Output the (x, y) coordinate of the center of the cell containing the given text.  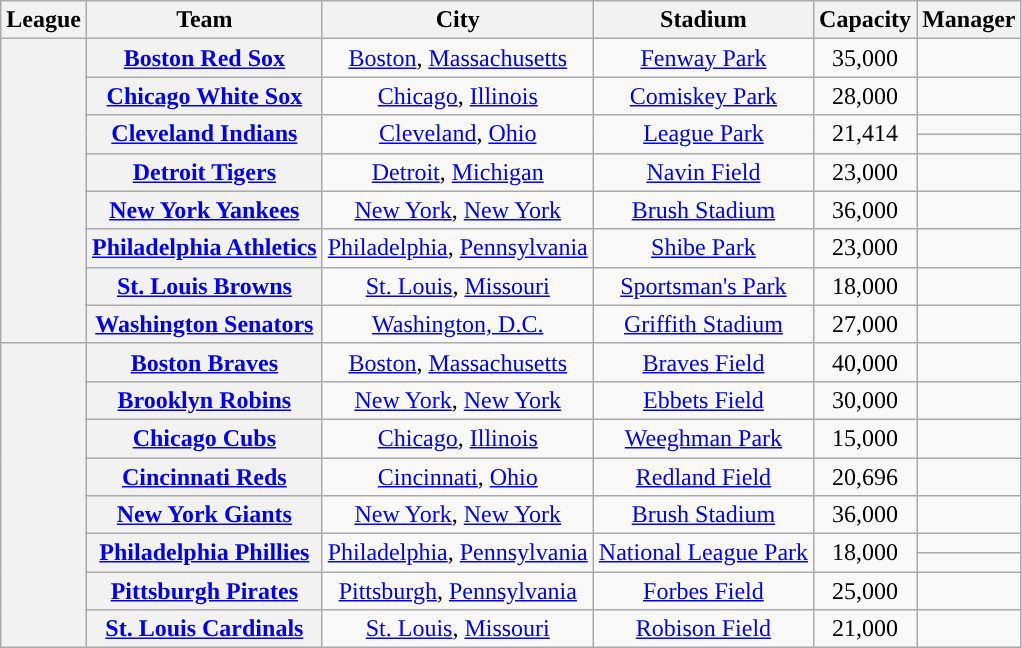
Detroit, Michigan (458, 172)
Team (204, 20)
National League Park (703, 553)
Washington Senators (204, 324)
27,000 (866, 324)
Manager (969, 20)
League Park (703, 134)
Shibe Park (703, 248)
Cleveland Indians (204, 134)
Braves Field (703, 362)
City (458, 20)
28,000 (866, 96)
Sportsman's Park (703, 286)
Philadelphia Athletics (204, 248)
Robison Field (703, 629)
Cleveland, Ohio (458, 134)
Ebbets Field (703, 400)
Griffith Stadium (703, 324)
Fenway Park (703, 58)
St. Louis Browns (204, 286)
35,000 (866, 58)
Boston Red Sox (204, 58)
St. Louis Cardinals (204, 629)
Detroit Tigers (204, 172)
15,000 (866, 438)
New York Yankees (204, 210)
Pittsburgh, Pennsylvania (458, 591)
Comiskey Park (703, 96)
Cincinnati, Ohio (458, 477)
League (44, 20)
Stadium (703, 20)
Boston Braves (204, 362)
Weeghman Park (703, 438)
Chicago Cubs (204, 438)
New York Giants (204, 515)
Redland Field (703, 477)
Philadelphia Phillies (204, 553)
Forbes Field (703, 591)
21,414 (866, 134)
20,696 (866, 477)
Cincinnati Reds (204, 477)
40,000 (866, 362)
Chicago White Sox (204, 96)
Capacity (866, 20)
25,000 (866, 591)
Brooklyn Robins (204, 400)
Pittsburgh Pirates (204, 591)
21,000 (866, 629)
Washington, D.C. (458, 324)
Navin Field (703, 172)
30,000 (866, 400)
